From the cell containing the given text, extract its center point as (x, y) coordinate. 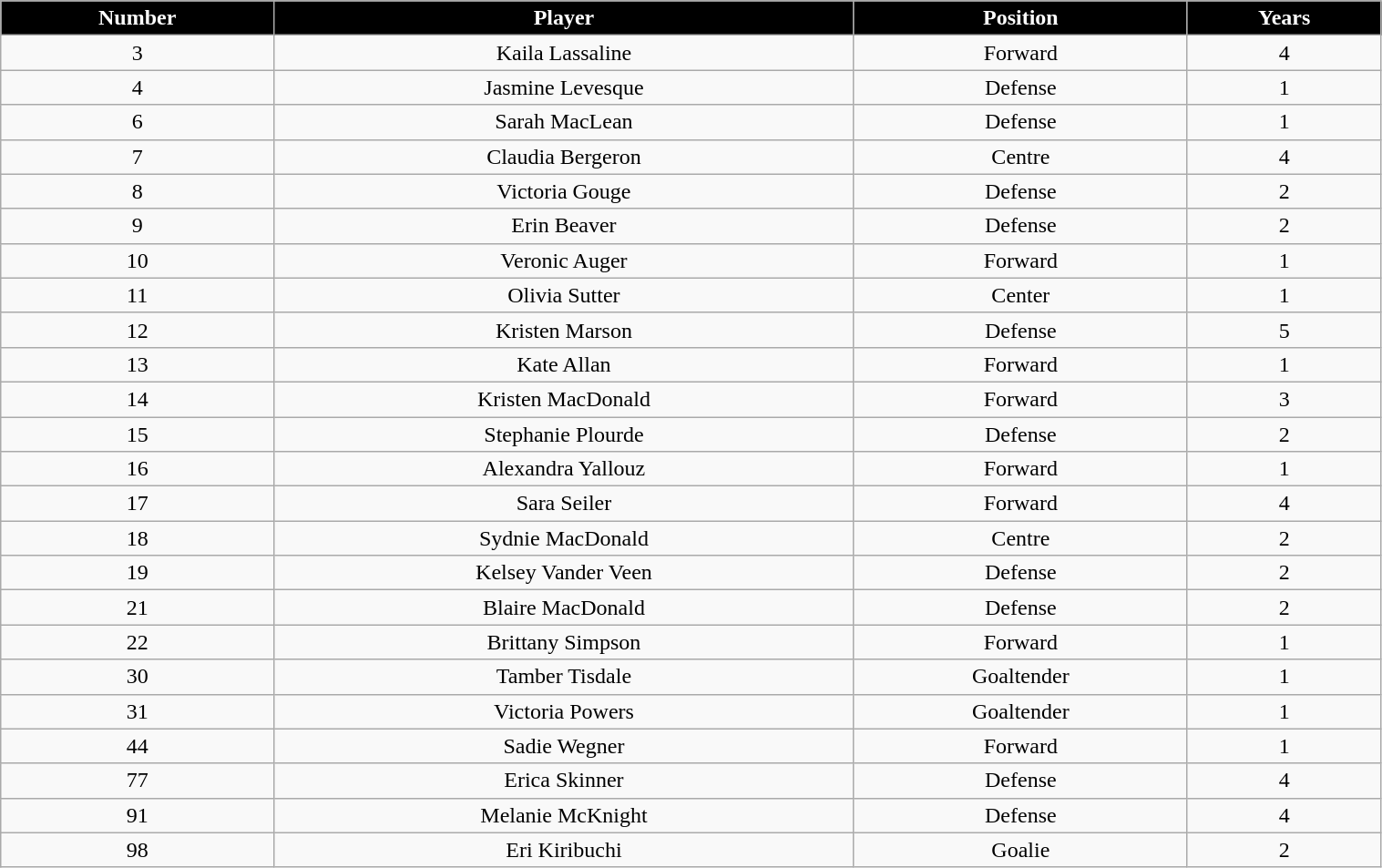
Tamber Tisdale (565, 677)
12 (138, 330)
Sadie Wegner (565, 746)
Victoria Powers (565, 711)
Kate Allan (565, 364)
13 (138, 364)
10 (138, 260)
Eri Kiribuchi (565, 850)
Years (1285, 18)
Kaila Lassaline (565, 53)
91 (138, 815)
14 (138, 399)
Jasmine Levesque (565, 87)
Kristen Marson (565, 330)
Blaire MacDonald (565, 608)
Olivia Sutter (565, 295)
5 (1285, 330)
Center (1020, 295)
Erica Skinner (565, 781)
9 (138, 226)
Stephanie Plourde (565, 434)
19 (138, 573)
8 (138, 191)
18 (138, 538)
11 (138, 295)
Melanie McKnight (565, 815)
77 (138, 781)
44 (138, 746)
Kristen MacDonald (565, 399)
Kelsey Vander Veen (565, 573)
16 (138, 469)
15 (138, 434)
31 (138, 711)
Alexandra Yallouz (565, 469)
Number (138, 18)
Sydnie MacDonald (565, 538)
22 (138, 642)
Brittany Simpson (565, 642)
Goalie (1020, 850)
30 (138, 677)
17 (138, 504)
Player (565, 18)
Victoria Gouge (565, 191)
Claudia Bergeron (565, 157)
Sarah MacLean (565, 122)
21 (138, 608)
6 (138, 122)
Sara Seiler (565, 504)
Veronic Auger (565, 260)
Erin Beaver (565, 226)
Position (1020, 18)
98 (138, 850)
7 (138, 157)
